Pinpoint the cell where the given text exists, returning its [X, Y] midpoint coordinate. 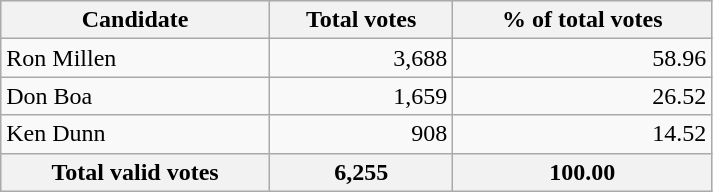
1,659 [360, 96]
14.52 [582, 134]
3,688 [360, 58]
6,255 [360, 172]
Total valid votes [136, 172]
58.96 [582, 58]
Candidate [136, 20]
Ron Millen [136, 58]
% of total votes [582, 20]
26.52 [582, 96]
Total votes [360, 20]
100.00 [582, 172]
Ken Dunn [136, 134]
908 [360, 134]
Don Boa [136, 96]
